Capture the cell that displays the provided text and extract its (X, Y) central coordinate. 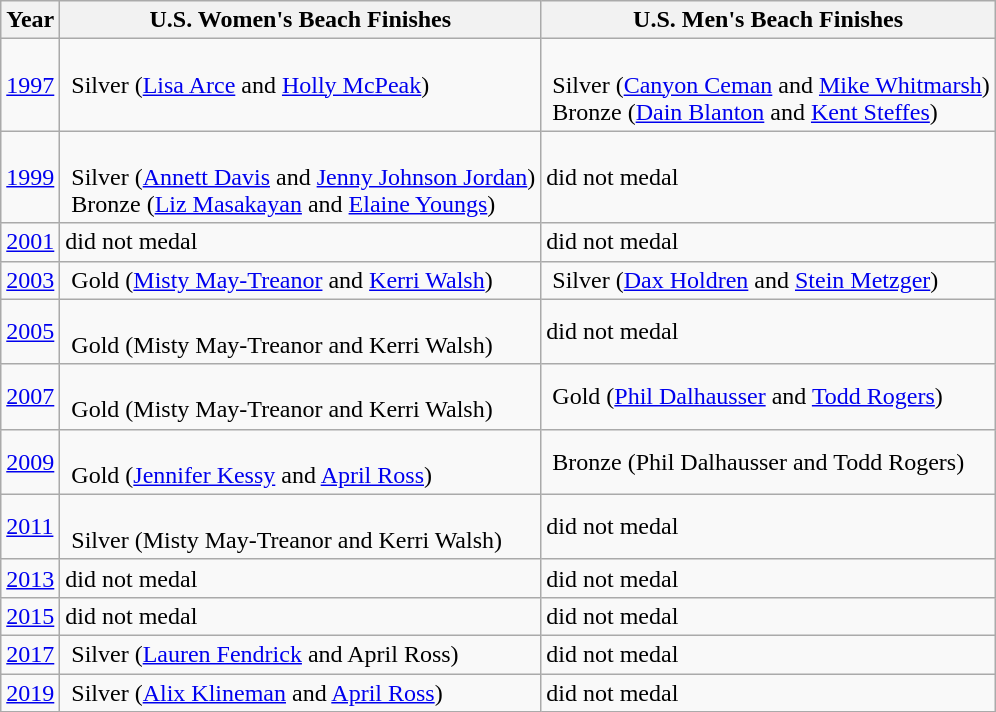
2015 (30, 616)
2007 (30, 396)
U.S. Women's Beach Finishes (300, 20)
Gold (Phil Dalhausser and Todd Rogers) (768, 396)
Silver (Annett Davis and Jenny Johnson Jordan) Bronze (Liz Masakayan and Elaine Youngs) (300, 177)
Silver (Lauren Fendrick and April Ross) (300, 654)
2017 (30, 654)
Year (30, 20)
2011 (30, 526)
U.S. Men's Beach Finishes (768, 20)
2003 (30, 280)
1999 (30, 177)
Gold (Jennifer Kessy and April Ross) (300, 462)
Bronze (Phil Dalhausser and Todd Rogers) (768, 462)
2009 (30, 462)
Silver (Canyon Ceman and Mike Whitmarsh) Bronze (Dain Blanton and Kent Steffes) (768, 85)
1997 (30, 85)
2005 (30, 332)
2019 (30, 693)
Silver (Lisa Arce and Holly McPeak) (300, 85)
Silver (Alix Klineman and April Ross) (300, 693)
Silver (Misty May-Treanor and Kerri Walsh) (300, 526)
2001 (30, 242)
Silver (Dax Holdren and Stein Metzger) (768, 280)
2013 (30, 578)
